Scan for the cell matching the given text and deliver its [X, Y] coordinate at center. 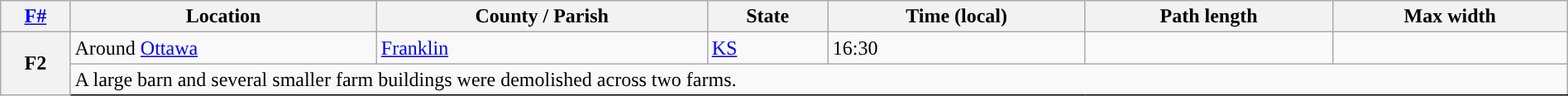
Around Ottawa [223, 48]
Max width [1450, 17]
16:30 [956, 48]
F# [36, 17]
Franklin [542, 48]
F2 [36, 64]
Time (local) [956, 17]
Path length [1209, 17]
Location [223, 17]
A large barn and several smaller farm buildings were demolished across two farms. [819, 79]
County / Parish [542, 17]
KS [767, 48]
State [767, 17]
